Provide the (X, Y) coordinate of the cell's center where the given text is located.  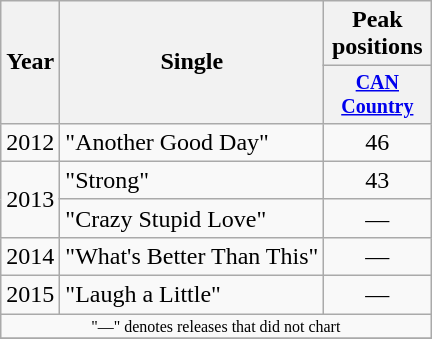
"Strong" (192, 180)
"Laugh a Little" (192, 295)
2014 (30, 256)
Year (30, 62)
"—" denotes releases that did not chart (216, 326)
46 (378, 142)
2015 (30, 295)
CAN Country (378, 94)
"Another Good Day" (192, 142)
"What's Better Than This" (192, 256)
"Crazy Stupid Love" (192, 218)
Single (192, 62)
2013 (30, 199)
2012 (30, 142)
43 (378, 180)
Peak positions (378, 34)
